Locate the cell with the specified text and output its (X, Y) center coordinate. 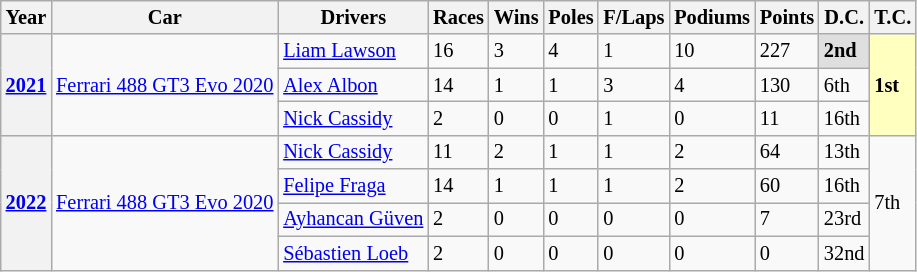
23rd (844, 219)
Year (26, 17)
Car (164, 17)
7th (892, 202)
T.C. (892, 17)
Drivers (353, 17)
7 (787, 219)
Felipe Fraga (353, 186)
Wins (516, 17)
2022 (26, 202)
130 (787, 85)
Poles (570, 17)
60 (787, 186)
6th (844, 85)
2nd (844, 51)
13th (844, 152)
227 (787, 51)
Liam Lawson (353, 51)
64 (787, 152)
Podiums (712, 17)
16 (458, 51)
32nd (844, 253)
1st (892, 84)
Races (458, 17)
Points (787, 17)
D.C. (844, 17)
Ayhancan Güven (353, 219)
10 (712, 51)
F/Laps (634, 17)
Alex Albon (353, 85)
2021 (26, 84)
Sébastien Loeb (353, 253)
